Identify which cell holds the provided text, then report its (X, Y) central coordinate. 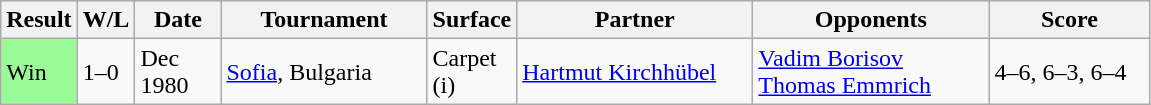
Surface (472, 20)
Result (39, 20)
Sofia, Bulgaria (324, 72)
Partner (635, 20)
Hartmut Kirchhübel (635, 72)
Date (178, 20)
W/L (106, 20)
4–6, 6–3, 6–4 (1070, 72)
Score (1070, 20)
Tournament (324, 20)
Win (39, 72)
Carpet (i) (472, 72)
Vadim Borisov Thomas Emmrich (871, 72)
1–0 (106, 72)
Dec 1980 (178, 72)
Opponents (871, 20)
